Identify which cell holds the provided text, then report its [x, y] central coordinate. 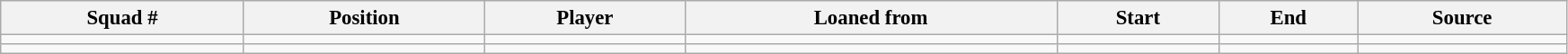
Start [1138, 18]
Source [1463, 18]
Position [364, 18]
Loaned from [871, 18]
End [1289, 18]
Squad # [122, 18]
Player [585, 18]
